Return the [x, y] coordinate for the center point of the cell that contains the specified text.  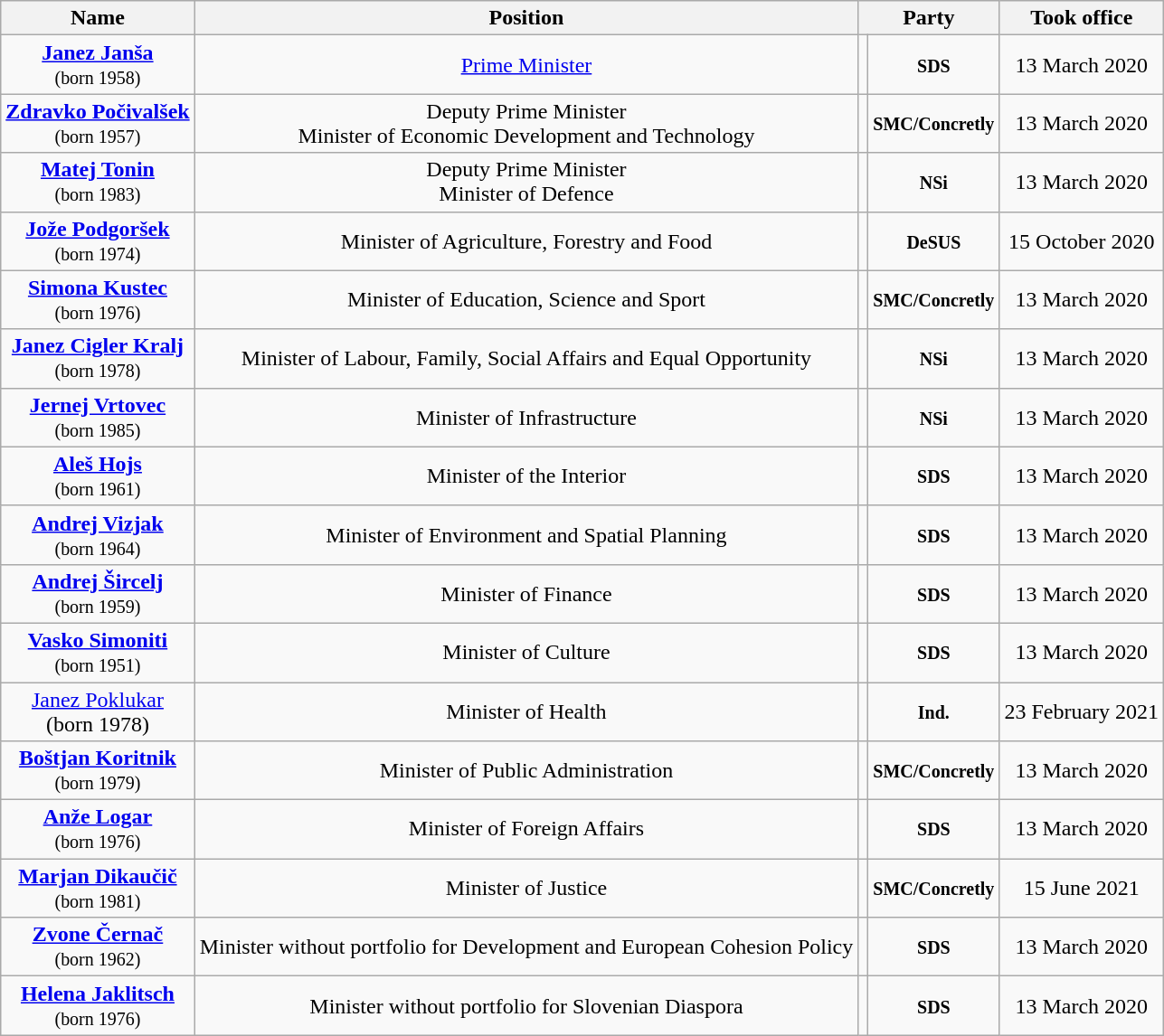
Anže Logar(born 1976) [98, 830]
Aleš Hojs(born 1961) [98, 476]
Zvone Černač(born 1962) [98, 947]
Andrej Šircelj(born 1959) [98, 593]
DeSUS [933, 240]
Minister of Foreign Affairs [526, 830]
Position [526, 18]
Minister of Culture [526, 653]
15 June 2021 [1082, 888]
Marjan Dikaučič(born 1981) [98, 888]
Minister of Finance [526, 593]
Minister without portfolio for Slovenian Diaspora [526, 1005]
Jože Podgoršek(born 1974) [98, 240]
Minister of Education, Science and Sport [526, 300]
Simona Kustec(born 1976) [98, 300]
Name [98, 18]
Vasko Simoniti(born 1951) [98, 653]
Minister without portfolio for Development and European Cohesion Policy [526, 947]
Party [929, 18]
Helena Jaklitsch(born 1976) [98, 1005]
Prime Minister [526, 65]
Janez Cigler Kralj(born 1978) [98, 358]
Andrej Vizjak(born 1964) [98, 535]
Minister of Public Administration [526, 770]
Minister of Labour, Family, Social Affairs and Equal Opportunity [526, 358]
Jernej Vrtovec(born 1985) [98, 418]
Minister of Justice [526, 888]
Ind. [933, 711]
Minister of Infrastructure [526, 418]
Matej Tonin(born 1983) [98, 183]
Took office [1082, 18]
Minister of Health [526, 711]
Zdravko Počivalšek(born 1957) [98, 123]
Minister of Agriculture, Forestry and Food [526, 240]
Boštjan Koritnik(born 1979) [98, 770]
Janez Poklukar(born 1978) [98, 711]
15 October 2020 [1082, 240]
23 February 2021 [1082, 711]
Janez Janša(born 1958) [98, 65]
Minister of Environment and Spatial Planning [526, 535]
Minister of the Interior [526, 476]
Deputy Prime MinisterMinister of Defence [526, 183]
Deputy Prime MinisterMinister of Economic Development and Technology [526, 123]
